Pinpoint the cell where the given text exists, returning its [x, y] midpoint coordinate. 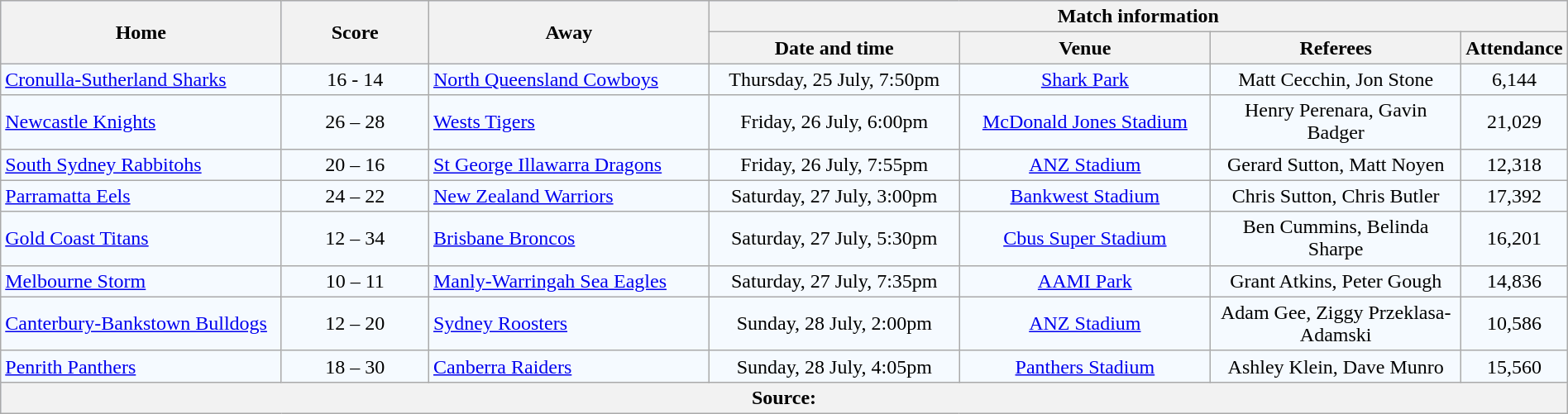
Wests Tigers [569, 122]
14,836 [1514, 281]
North Queensland Cowboys [569, 79]
Gold Coast Titans [141, 238]
Henry Perenara, Gavin Badger [1336, 122]
26 – 28 [356, 122]
Home [141, 32]
Ashley Klein, Dave Munro [1336, 366]
Attendance [1514, 48]
Referees [1336, 48]
Ben Cummins, Belinda Sharpe [1336, 238]
12,318 [1514, 164]
Shark Park [1085, 79]
21,029 [1514, 122]
Manly-Warringah Sea Eagles [569, 281]
10 – 11 [356, 281]
Sunday, 28 July, 4:05pm [834, 366]
Brisbane Broncos [569, 238]
Sunday, 28 July, 2:00pm [834, 324]
Canterbury-Bankstown Bulldogs [141, 324]
Sydney Roosters [569, 324]
Source: [784, 397]
Grant Atkins, Peter Gough [1336, 281]
10,586 [1514, 324]
Friday, 26 July, 6:00pm [834, 122]
Canberra Raiders [569, 366]
Bankwest Stadium [1085, 196]
Newcastle Knights [141, 122]
20 – 16 [356, 164]
Panthers Stadium [1085, 366]
Saturday, 27 July, 5:30pm [834, 238]
17,392 [1514, 196]
15,560 [1514, 366]
Away [569, 32]
Thursday, 25 July, 7:50pm [834, 79]
Chris Sutton, Chris Butler [1336, 196]
18 – 30 [356, 366]
24 – 22 [356, 196]
Venue [1085, 48]
16 - 14 [356, 79]
Penrith Panthers [141, 366]
Saturday, 27 July, 7:35pm [834, 281]
Saturday, 27 July, 3:00pm [834, 196]
AAMI Park [1085, 281]
McDonald Jones Stadium [1085, 122]
16,201 [1514, 238]
Score [356, 32]
Match information [1138, 17]
St George Illawarra Dragons [569, 164]
New Zealand Warriors [569, 196]
Matt Cecchin, Jon Stone [1336, 79]
Melbourne Storm [141, 281]
Cbus Super Stadium [1085, 238]
Cronulla-Sutherland Sharks [141, 79]
Adam Gee, Ziggy Przeklasa-Adamski [1336, 324]
6,144 [1514, 79]
12 – 34 [356, 238]
12 – 20 [356, 324]
Parramatta Eels [141, 196]
South Sydney Rabbitohs [141, 164]
Gerard Sutton, Matt Noyen [1336, 164]
Friday, 26 July, 7:55pm [834, 164]
Date and time [834, 48]
